For the text-containing cell, return its midpoint in (x, y) coordinate format. 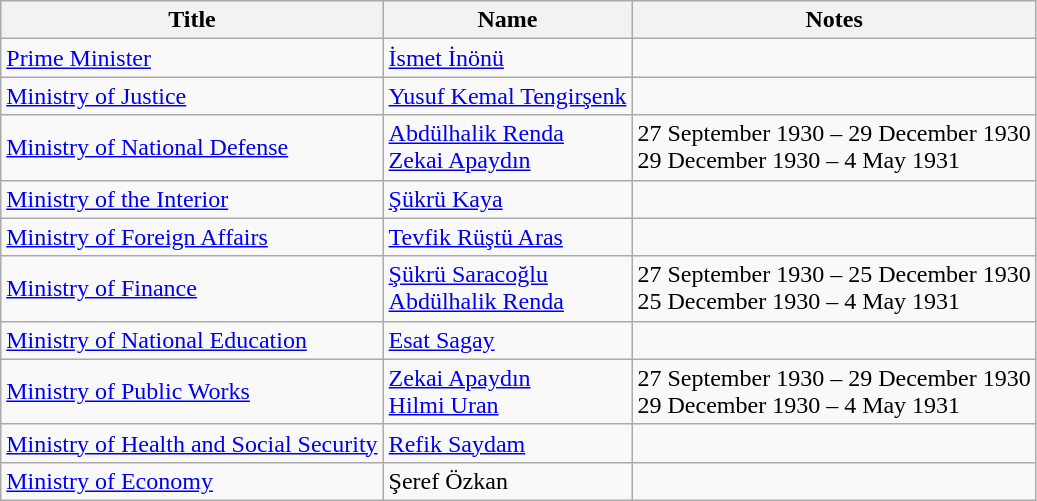
Prime Minister (192, 58)
Refik Saydam (508, 443)
Name (508, 20)
27 September 1930 – 25 December 193025 December 1930 – 4 May 1931 (834, 288)
Ministry of Economy (192, 481)
Ministry of Public Works (192, 392)
Şeref Özkan (508, 481)
Ministry of Foreign Affairs (192, 237)
Şükrü Kaya (508, 199)
İsmet İnönü (508, 58)
Şükrü SaracoğluAbdülhalik Renda (508, 288)
Title (192, 20)
Ministry of Finance (192, 288)
Ministry of the Interior (192, 199)
Esat Sagay (508, 340)
Abdülhalik RendaZekai Apaydın (508, 148)
Ministry of National Defense (192, 148)
Ministry of Justice (192, 96)
Notes (834, 20)
Zekai ApaydınHilmi Uran (508, 392)
Ministry of Health and Social Security (192, 443)
Ministry of National Education (192, 340)
Yusuf Kemal Tengirşenk (508, 96)
Tevfik Rüştü Aras (508, 237)
